Provide the [x, y] coordinate of the cell's center where the given text is located.  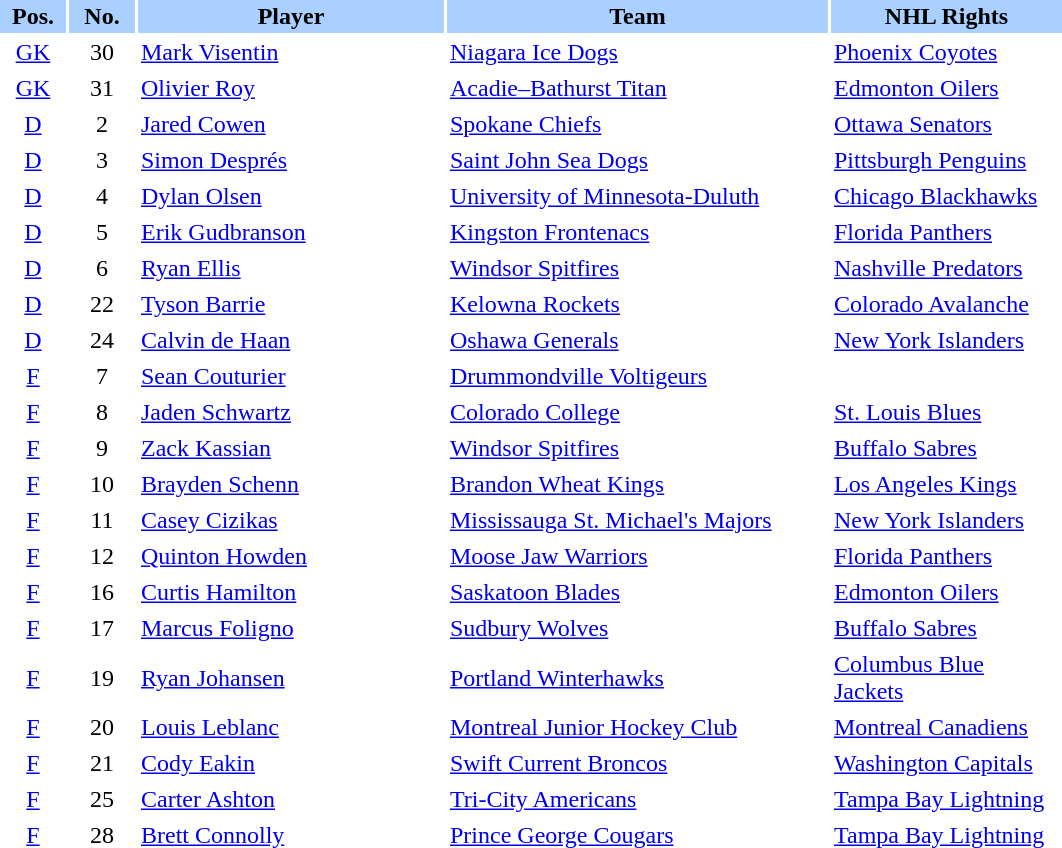
Ryan Ellis [291, 268]
21 [102, 764]
Tri-City Americans [638, 800]
Pos. [33, 16]
11 [102, 520]
30 [102, 52]
Mark Visentin [291, 52]
6 [102, 268]
Kelowna Rockets [638, 304]
31 [102, 88]
No. [102, 16]
Swift Current Broncos [638, 764]
Curtis Hamilton [291, 592]
NHL Rights [946, 16]
7 [102, 376]
8 [102, 412]
Saint John Sea Dogs [638, 160]
25 [102, 800]
12 [102, 556]
Montreal Junior Hockey Club [638, 728]
Spokane Chiefs [638, 124]
Jaden Schwartz [291, 412]
Nashville Predators [946, 268]
5 [102, 232]
Sudbury Wolves [638, 628]
Dylan Olsen [291, 196]
16 [102, 592]
9 [102, 448]
Tampa Bay Lightning [946, 800]
Tyson Barrie [291, 304]
Casey Cizikas [291, 520]
Oshawa Generals [638, 340]
Zack Kassian [291, 448]
Team [638, 16]
Ryan Johansen [291, 678]
Louis Leblanc [291, 728]
Olivier Roy [291, 88]
Player [291, 16]
Acadie–Bathurst Titan [638, 88]
Phoenix Coyotes [946, 52]
Simon Després [291, 160]
Quinton Howden [291, 556]
Pittsburgh Penguins [946, 160]
Sean Couturier [291, 376]
20 [102, 728]
24 [102, 340]
Mississauga St. Michael's Majors [638, 520]
Brayden Schenn [291, 484]
Colorado Avalanche [946, 304]
Drummondville Voltigeurs [638, 376]
Saskatoon Blades [638, 592]
Portland Winterhawks [638, 678]
17 [102, 628]
3 [102, 160]
Brandon Wheat Kings [638, 484]
St. Louis Blues [946, 412]
University of Minnesota-Duluth [638, 196]
Carter Ashton [291, 800]
22 [102, 304]
Chicago Blackhawks [946, 196]
19 [102, 678]
Niagara Ice Dogs [638, 52]
4 [102, 196]
Calvin de Haan [291, 340]
Kingston Frontenacs [638, 232]
Ottawa Senators [946, 124]
Jared Cowen [291, 124]
Erik Gudbranson [291, 232]
Marcus Foligno [291, 628]
10 [102, 484]
Washington Capitals [946, 764]
Moose Jaw Warriors [638, 556]
Columbus Blue Jackets [946, 678]
Los Angeles Kings [946, 484]
Cody Eakin [291, 764]
Montreal Canadiens [946, 728]
2 [102, 124]
Colorado College [638, 412]
